Scan for the cell matching the given text and deliver its [X, Y] coordinate at center. 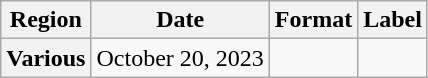
Region [46, 20]
Date [180, 20]
Label [393, 20]
Format [313, 20]
October 20, 2023 [180, 58]
Various [46, 58]
